Detect which cell encompasses the target text, then output its [x, y] center coordinate. 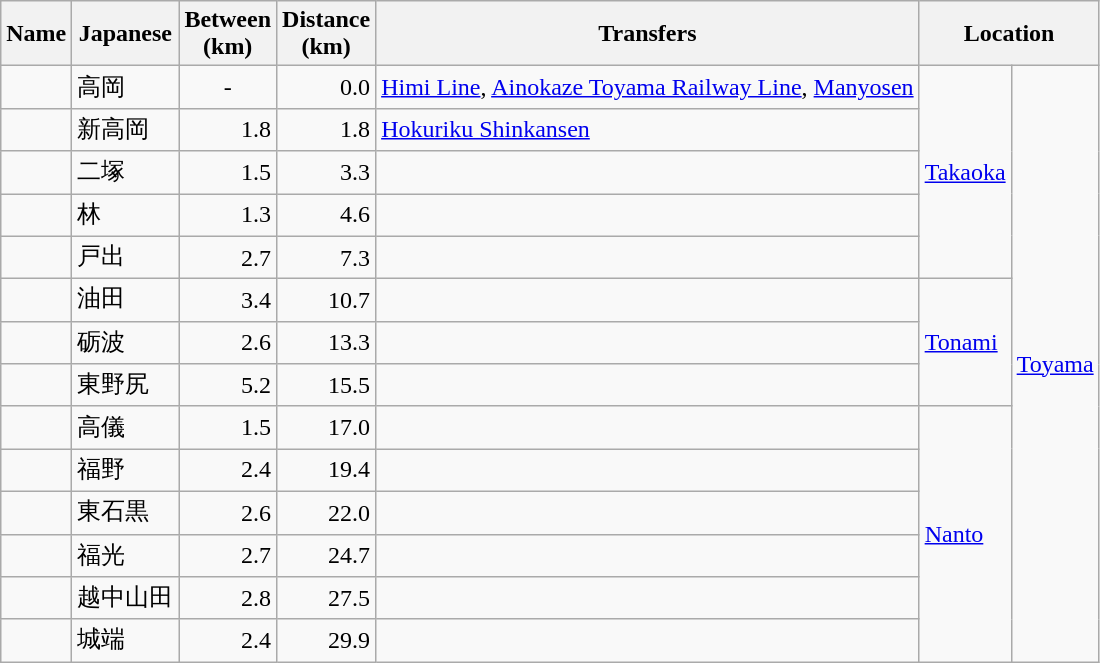
- [228, 88]
10.7 [326, 300]
15.5 [326, 386]
19.4 [326, 470]
林 [126, 216]
油田 [126, 300]
高岡 [126, 88]
Toyama [1055, 364]
東石黒 [126, 512]
二塚 [126, 172]
Location [1009, 34]
3.3 [326, 172]
17.0 [326, 428]
2.8 [228, 598]
Between(km) [228, 34]
29.9 [326, 640]
Tonami [965, 343]
福野 [126, 470]
27.5 [326, 598]
0.0 [326, 88]
城端 [126, 640]
22.0 [326, 512]
4.6 [326, 216]
Distance(km) [326, 34]
13.3 [326, 342]
Japanese [126, 34]
Himi Line, Ainokaze Toyama Railway Line, Manyosen [648, 88]
1.3 [228, 216]
24.7 [326, 556]
7.3 [326, 258]
Takaoka [965, 172]
福光 [126, 556]
Name [36, 34]
砺波 [126, 342]
新高岡 [126, 130]
戸出 [126, 258]
高儀 [126, 428]
東野尻 [126, 386]
越中山田 [126, 598]
Hokuriku Shinkansen [648, 130]
3.4 [228, 300]
Transfers [648, 34]
Nanto [965, 534]
5.2 [228, 386]
